Return the (X, Y) coordinate for the center point of the cell that contains the specified text.  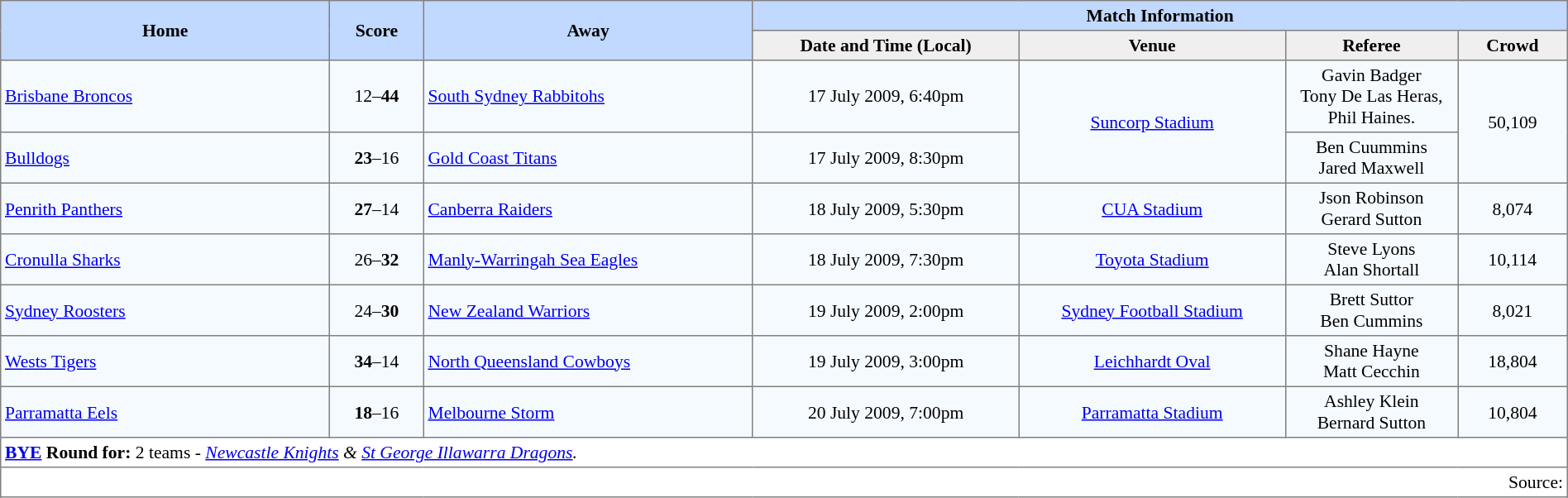
Sydney Football Stadium (1152, 310)
18,804 (1513, 362)
Bulldogs (165, 158)
BYE Round for: 2 teams - Newcastle Knights & St George Illawarra Dragons. (784, 453)
17 July 2009, 6:40pm (886, 96)
10,114 (1513, 260)
Home (165, 31)
34–14 (377, 362)
South Sydney Rabbitohs (588, 96)
Source: (784, 482)
Ashley KleinBernard Sutton (1371, 412)
18–16 (377, 412)
Brett SuttorBen Cummins (1371, 310)
Penrith Panthers (165, 208)
23–16 (377, 158)
Venue (1152, 45)
Parramatta Stadium (1152, 412)
Cronulla Sharks (165, 260)
50,109 (1513, 122)
Leichhardt Oval (1152, 362)
North Queensland Cowboys (588, 362)
19 July 2009, 2:00pm (886, 310)
Match Information (1159, 16)
Canberra Raiders (588, 208)
Date and Time (Local) (886, 45)
CUA Stadium (1152, 208)
18 July 2009, 7:30pm (886, 260)
New Zealand Warriors (588, 310)
Json RobinsonGerard Sutton (1371, 208)
8,021 (1513, 310)
24–30 (377, 310)
Toyota Stadium (1152, 260)
Parramatta Eels (165, 412)
Steve LyonsAlan Shortall (1371, 260)
27–14 (377, 208)
Ben CuumminsJared Maxwell (1371, 158)
Suncorp Stadium (1152, 122)
Wests Tigers (165, 362)
17 July 2009, 8:30pm (886, 158)
Score (377, 31)
Manly-Warringah Sea Eagles (588, 260)
10,804 (1513, 412)
Gold Coast Titans (588, 158)
Melbourne Storm (588, 412)
Brisbane Broncos (165, 96)
19 July 2009, 3:00pm (886, 362)
18 July 2009, 5:30pm (886, 208)
12–44 (377, 96)
Away (588, 31)
26–32 (377, 260)
Gavin BadgerTony De Las Heras, Phil Haines. (1371, 96)
8,074 (1513, 208)
Sydney Roosters (165, 310)
Shane HayneMatt Cecchin (1371, 362)
Crowd (1513, 45)
20 July 2009, 7:00pm (886, 412)
Referee (1371, 45)
